Scan for the cell matching the given text and deliver its [X, Y] coordinate at center. 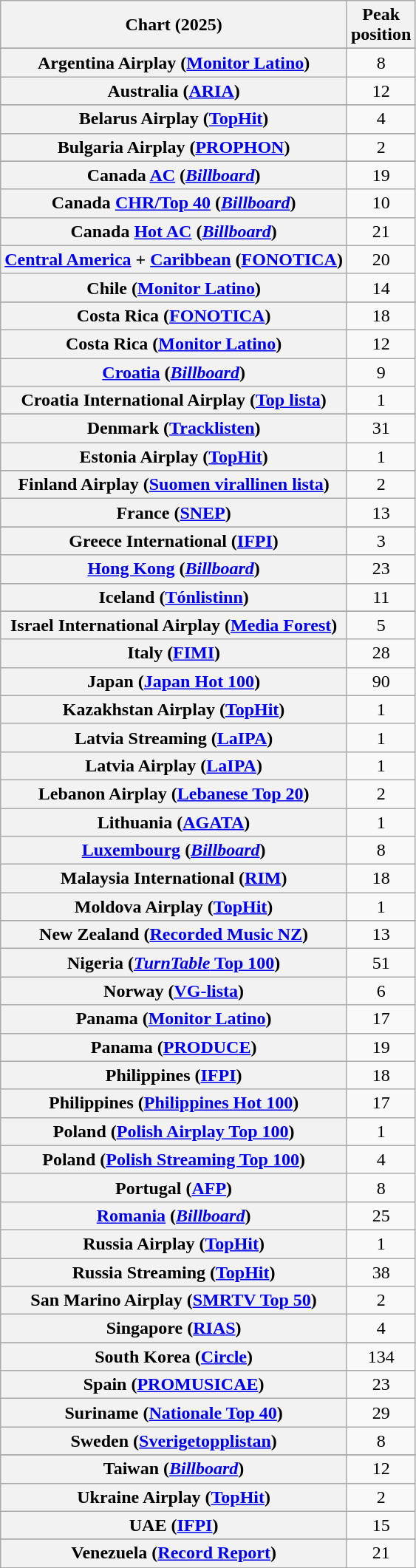
15 [381, 1525]
Russia Streaming (TopHit) [174, 1272]
France (SNEP) [174, 513]
Italy (FIMI) [174, 653]
Suriname (Nationale Top 40) [174, 1413]
Romania (Billboard) [174, 1216]
Costa Rica (FONOTICA) [174, 316]
Philippines (Philippines Hot 100) [174, 1103]
Poland (Polish Airplay Top 100) [174, 1131]
San Marino Airplay (SMRTV Top 50) [174, 1301]
14 [381, 287]
134 [381, 1357]
Canada CHR/Top 40 (Billboard) [174, 203]
90 [381, 681]
Malaysia International (RIM) [174, 879]
Bulgaria Airplay (PROPHON) [174, 147]
New Zealand (Recorded Music NZ) [174, 935]
Spain (PROMUSICAE) [174, 1385]
Estonia Airplay (TopHit) [174, 457]
Luxembourg (Billboard) [174, 851]
10 [381, 203]
Taiwan (Billboard) [174, 1469]
Moldova Airplay (TopHit) [174, 907]
South Korea (Circle) [174, 1357]
Canada Hot AC (Billboard) [174, 231]
Poland (Polish Streaming Top 100) [174, 1159]
Australia (ARIA) [174, 91]
Ukraine Airplay (TopHit) [174, 1497]
11 [381, 597]
Chile (Monitor Latino) [174, 287]
20 [381, 259]
Croatia (Billboard) [174, 372]
38 [381, 1272]
Peakposition [381, 25]
Russia Airplay (TopHit) [174, 1244]
Panama (PRODUCE) [174, 1047]
Argentina Airplay (Monitor Latino) [174, 63]
29 [381, 1413]
Denmark (Tracklisten) [174, 429]
Japan (Japan Hot 100) [174, 681]
Lebanon Airplay (Lebanese Top 20) [174, 794]
Nigeria (TurnTable Top 100) [174, 963]
Iceland (Tónlistinn) [174, 597]
Croatia International Airplay (Top lista) [174, 400]
Sweden (Sverigetopplistan) [174, 1441]
Latvia Airplay (LaIPA) [174, 766]
Philippines (IFPI) [174, 1075]
Lithuania (AGATA) [174, 822]
25 [381, 1216]
Singapore (RIAS) [174, 1329]
Belarus Airplay (TopHit) [174, 119]
Greece International (IFPI) [174, 541]
UAE (IFPI) [174, 1525]
Venezuela (Record Report) [174, 1553]
3 [381, 541]
Israel International Airplay (Media Forest) [174, 625]
6 [381, 991]
Latvia Streaming (LaIPA) [174, 737]
Portugal (AFP) [174, 1187]
51 [381, 963]
9 [381, 372]
Finland Airplay (Suomen virallinen lista) [174, 485]
Costa Rica (Monitor Latino) [174, 344]
Norway (VG-lista) [174, 991]
Central America + Caribbean (FONOTICA) [174, 259]
5 [381, 625]
Panama (Monitor Latino) [174, 1019]
Hong Kong (Billboard) [174, 569]
28 [381, 653]
Chart (2025) [174, 25]
Kazakhstan Airplay (TopHit) [174, 709]
Canada AC (Billboard) [174, 175]
31 [381, 429]
